Search for the cell housing the specified text and yield its [x, y] center coordinate. 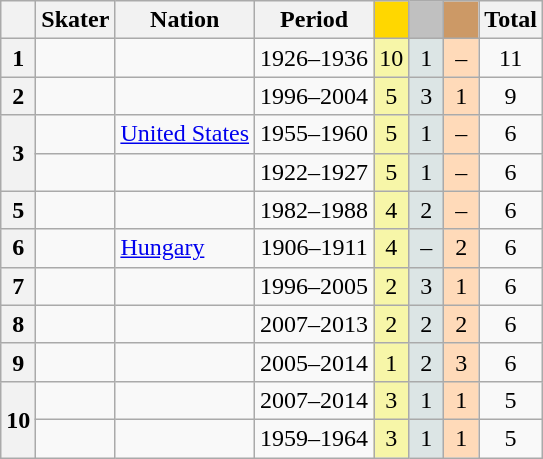
Hungary [185, 248]
Period [314, 20]
Skater [76, 20]
1959–1964 [314, 438]
1996–2005 [314, 286]
1955–1960 [314, 134]
2007–2014 [314, 400]
2005–2014 [314, 362]
11 [511, 58]
1926–1936 [314, 58]
Total [511, 20]
2007–2013 [314, 324]
Nation [185, 20]
7 [18, 286]
1922–1927 [314, 172]
1996–2004 [314, 96]
1982–1988 [314, 210]
United States [185, 134]
1906–1911 [314, 248]
8 [18, 324]
